Search for the cell housing the specified text and yield its (X, Y) center coordinate. 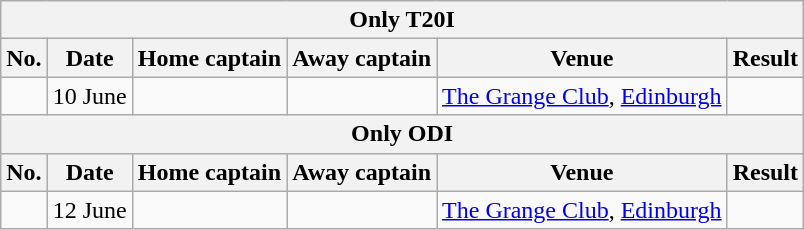
10 June (90, 96)
Only ODI (402, 134)
Only T20I (402, 20)
12 June (90, 210)
